Scan for the cell matching the given text and deliver its (x, y) coordinate at center. 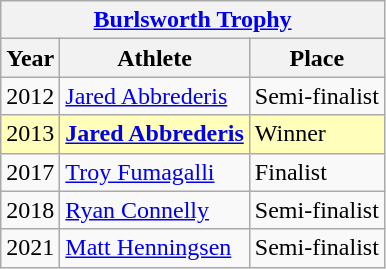
Ryan Connelly (155, 210)
2012 (30, 96)
Place (316, 58)
Troy Fumagalli (155, 172)
2021 (30, 248)
Year (30, 58)
2018 (30, 210)
Matt Henningsen (155, 248)
Winner (316, 134)
2013 (30, 134)
Finalist (316, 172)
Athlete (155, 58)
Burlsworth Trophy (193, 20)
2017 (30, 172)
